Detect which cell encompasses the target text, then output its [X, Y] center coordinate. 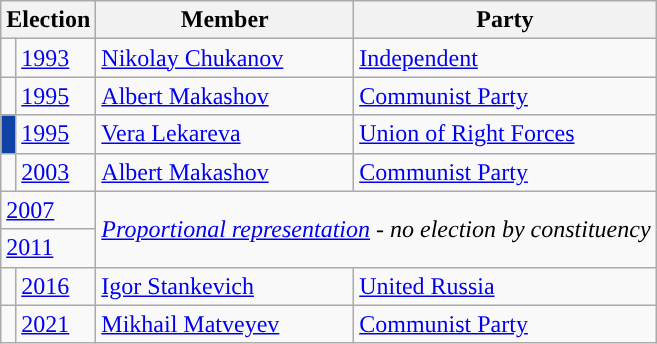
Igor Stankevich [225, 286]
2021 [56, 324]
2011 [48, 248]
Election [48, 20]
2007 [48, 210]
Nikolay Chukanov [225, 58]
2016 [56, 286]
United Russia [505, 286]
Vera Lekareva [225, 134]
Mikhail Matveyev [225, 324]
Independent [505, 58]
Proportional representation - no election by constituency [376, 229]
Union of Right Forces [505, 134]
1993 [56, 58]
2003 [56, 172]
Party [505, 20]
Member [225, 20]
